Identify which cell holds the provided text, then report its (x, y) central coordinate. 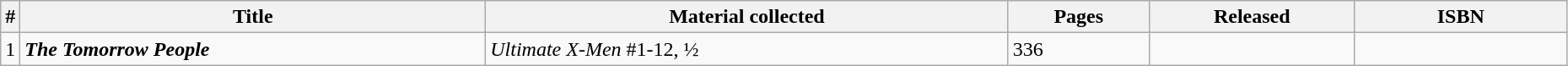
Material collected (747, 17)
Ultimate X-Men #1-12, ½ (747, 49)
336 (1078, 49)
ISBN (1461, 17)
Released (1252, 17)
Title (253, 17)
The Tomorrow People (253, 49)
Pages (1078, 17)
1 (10, 49)
# (10, 17)
